Detect which cell encompasses the target text, then output its (x, y) center coordinate. 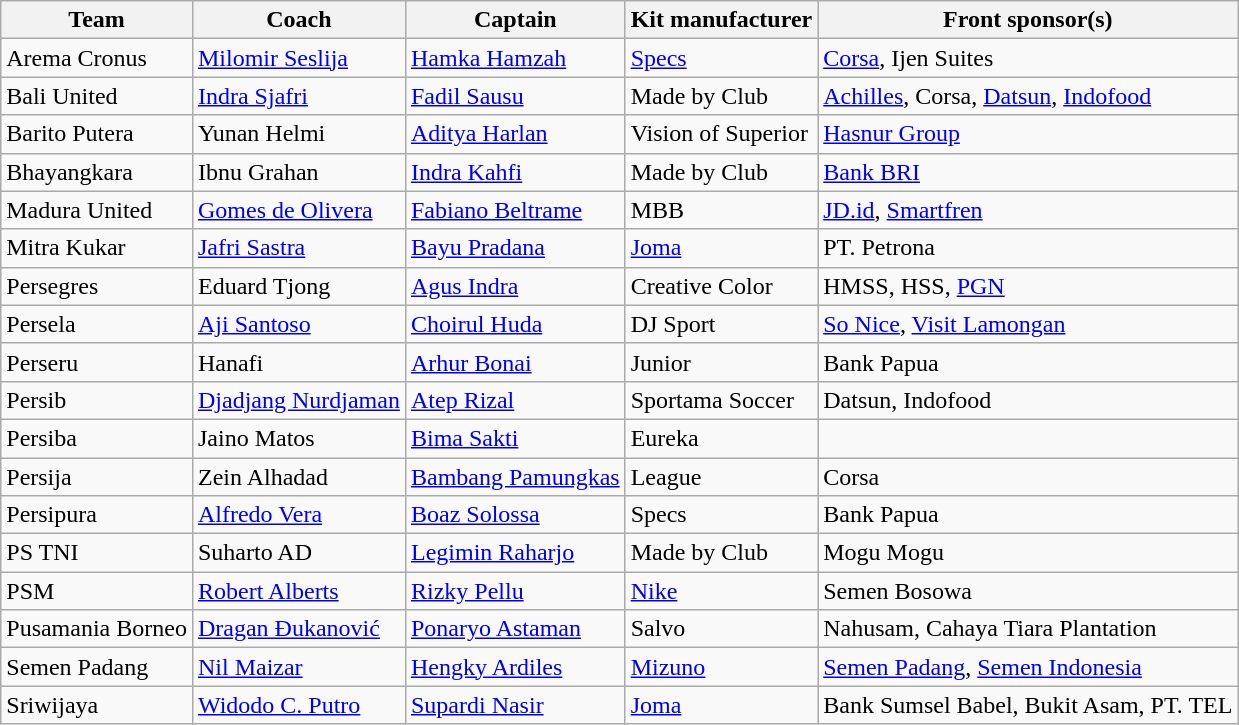
Vision of Superior (722, 134)
Bayu Pradana (515, 248)
Madura United (97, 210)
Atep Rizal (515, 400)
JD.id, Smartfren (1028, 210)
Front sponsor(s) (1028, 20)
Rizky Pellu (515, 591)
Salvo (722, 629)
Persela (97, 324)
Zein Alhadad (298, 477)
Choirul Huda (515, 324)
Nil Maizar (298, 667)
Bali United (97, 96)
Fabiano Beltrame (515, 210)
Fadil Sausu (515, 96)
Agus Indra (515, 286)
Corsa (1028, 477)
Supardi Nasir (515, 705)
Djadjang Nurdjaman (298, 400)
Bhayangkara (97, 172)
Sportama Soccer (722, 400)
Widodo C. Putro (298, 705)
Bank BRI (1028, 172)
Hasnur Group (1028, 134)
Creative Color (722, 286)
Persegres (97, 286)
Bambang Pamungkas (515, 477)
Yunan Helmi (298, 134)
Dragan Đukanović (298, 629)
Nike (722, 591)
Jaino Matos (298, 438)
Barito Putera (97, 134)
Coach (298, 20)
Hengky Ardiles (515, 667)
Semen Bosowa (1028, 591)
Aji Santoso (298, 324)
Kit manufacturer (722, 20)
Mitra Kukar (97, 248)
Mizuno (722, 667)
Nahusam, Cahaya Tiara Plantation (1028, 629)
Eureka (722, 438)
PSM (97, 591)
Pusamania Borneo (97, 629)
Perseru (97, 362)
Corsa, Ijen Suites (1028, 58)
Ibnu Grahan (298, 172)
Boaz Solossa (515, 515)
Legimin Raharjo (515, 553)
Semen Padang (97, 667)
Mogu Mogu (1028, 553)
Junior (722, 362)
Gomes de Olivera (298, 210)
League (722, 477)
Arhur Bonai (515, 362)
So Nice, Visit Lamongan (1028, 324)
MBB (722, 210)
Jafri Sastra (298, 248)
Hamka Hamzah (515, 58)
Achilles, Corsa, Datsun, Indofood (1028, 96)
Captain (515, 20)
Aditya Harlan (515, 134)
Persija (97, 477)
Bima Sakti (515, 438)
Team (97, 20)
Persiba (97, 438)
Semen Padang, Semen Indonesia (1028, 667)
Hanafi (298, 362)
Indra Kahfi (515, 172)
Ponaryo Astaman (515, 629)
Eduard Tjong (298, 286)
Milomir Seslija (298, 58)
Suharto AD (298, 553)
Sriwijaya (97, 705)
Robert Alberts (298, 591)
Arema Cronus (97, 58)
HMSS, HSS, PGN (1028, 286)
DJ Sport (722, 324)
PS TNI (97, 553)
Indra Sjafri (298, 96)
Datsun, Indofood (1028, 400)
PT. Petrona (1028, 248)
Persib (97, 400)
Alfredo Vera (298, 515)
Persipura (97, 515)
Bank Sumsel Babel, Bukit Asam, PT. TEL (1028, 705)
